Return the [x, y] coordinate for the center point of the cell that contains the specified text.  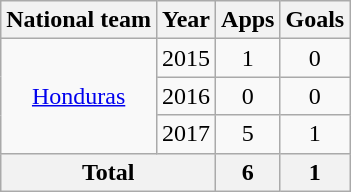
2015 [186, 58]
Total [108, 172]
Year [186, 20]
2016 [186, 96]
2017 [186, 134]
Apps [248, 20]
National team [79, 20]
Honduras [79, 96]
5 [248, 134]
Goals [315, 20]
6 [248, 172]
